Extract the (x, y) coordinate from the center of the cell holding the provided text.  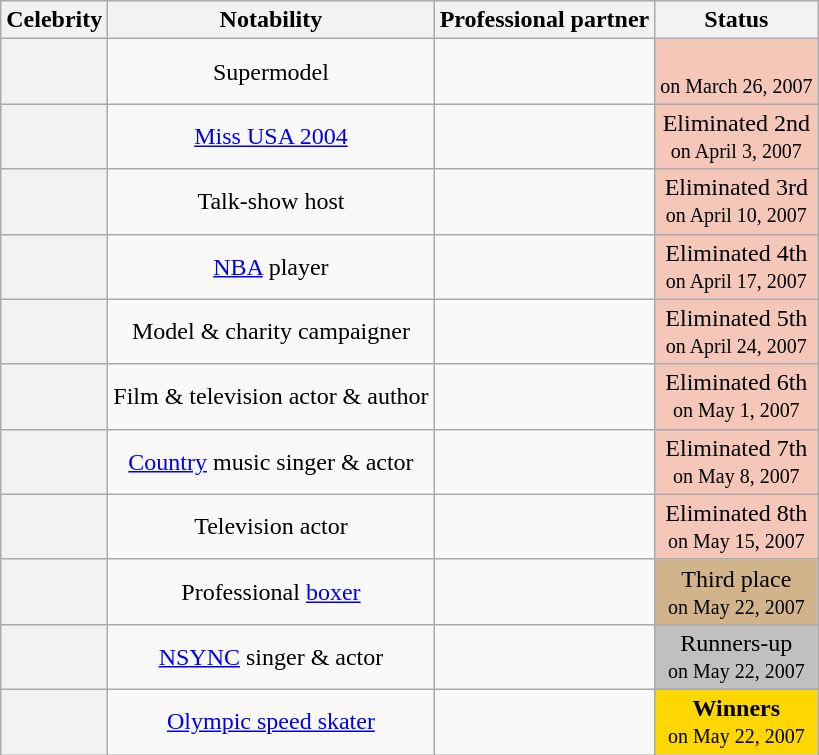
Winnerson May 22, 2007 (736, 722)
Eliminated 6thon May 1, 2007 (736, 396)
Olympic speed skater (271, 722)
on March 26, 2007 (736, 72)
Model & charity campaigner (271, 332)
Notability (271, 20)
Film & television actor & author (271, 396)
Eliminated 4thon April 17, 2007 (736, 266)
Runners-upon May 22, 2007 (736, 656)
Eliminated 7thon May 8, 2007 (736, 462)
Miss USA 2004 (271, 136)
Professional partner (544, 20)
NSYNC singer & actor (271, 656)
Third placeon May 22, 2007 (736, 592)
Television actor (271, 526)
Celebrity (54, 20)
Professional boxer (271, 592)
Country music singer & actor (271, 462)
Eliminated 2ndon April 3, 2007 (736, 136)
NBA player (271, 266)
Eliminated 8thon May 15, 2007 (736, 526)
Talk-show host (271, 202)
Status (736, 20)
Eliminated 5thon April 24, 2007 (736, 332)
Eliminated 3rdon April 10, 2007 (736, 202)
Supermodel (271, 72)
